Determine the [x, y] coordinate at the center of the cell enclosing the given text.  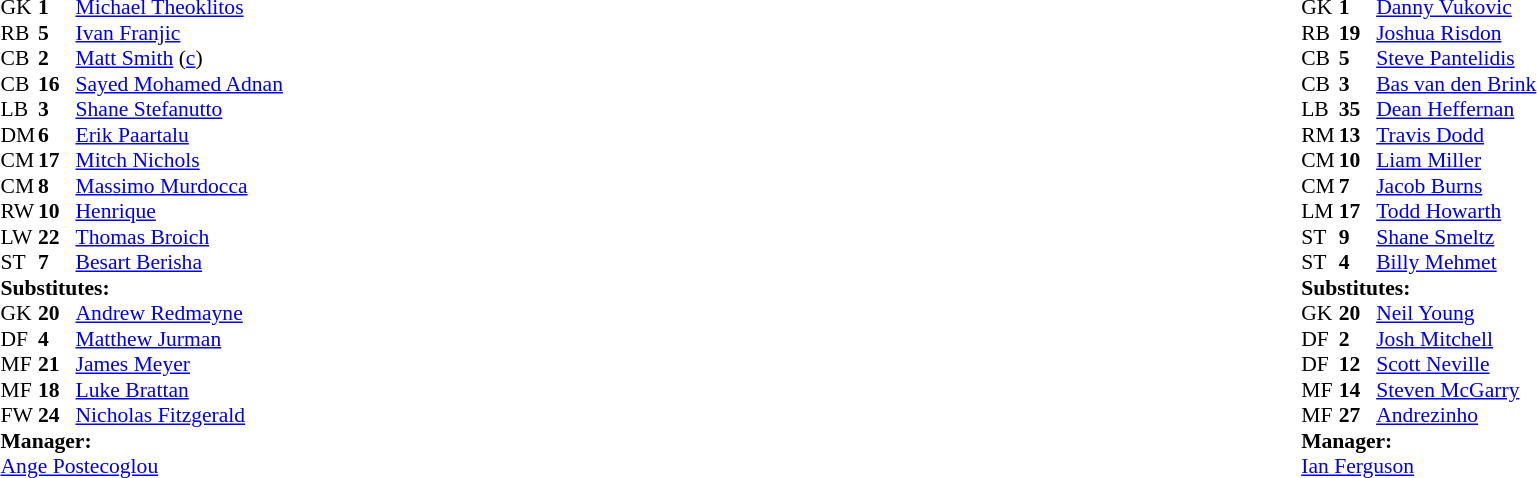
DM [19, 135]
Steve Pantelidis [1456, 59]
16 [57, 84]
22 [57, 237]
Thomas Broich [180, 237]
24 [57, 415]
Billy Mehmet [1456, 263]
Erik Paartalu [180, 135]
RM [1320, 135]
Travis Dodd [1456, 135]
Besart Berisha [180, 263]
9 [1358, 237]
Matthew Jurman [180, 339]
Jacob Burns [1456, 186]
27 [1358, 415]
6 [57, 135]
Shane Smeltz [1456, 237]
21 [57, 365]
Mitch Nichols [180, 161]
Massimo Murdocca [180, 186]
Henrique [180, 211]
RW [19, 211]
Scott Neville [1456, 365]
Steven McGarry [1456, 390]
Andrezinho [1456, 415]
Todd Howarth [1456, 211]
Matt Smith (c) [180, 59]
Dean Heffernan [1456, 109]
Neil Young [1456, 313]
LM [1320, 211]
James Meyer [180, 365]
14 [1358, 390]
13 [1358, 135]
FW [19, 415]
Nicholas Fitzgerald [180, 415]
Ivan Franjic [180, 33]
18 [57, 390]
Andrew Redmayne [180, 313]
Josh Mitchell [1456, 339]
Luke Brattan [180, 390]
LW [19, 237]
19 [1358, 33]
Sayed Mohamed Adnan [180, 84]
35 [1358, 109]
Liam Miller [1456, 161]
Shane Stefanutto [180, 109]
8 [57, 186]
12 [1358, 365]
Bas van den Brink [1456, 84]
Joshua Risdon [1456, 33]
